Identify which cell holds the provided text, then report its (X, Y) central coordinate. 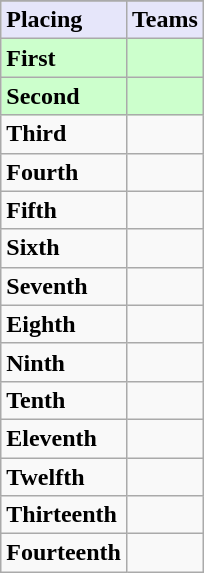
Ninth (64, 362)
Eleventh (64, 438)
Thirteenth (64, 515)
First (64, 58)
Eighth (64, 324)
Sixth (64, 248)
Placing (64, 20)
Second (64, 96)
Fifth (64, 210)
Tenth (64, 400)
Twelfth (64, 477)
Third (64, 134)
Seventh (64, 286)
Teams (164, 20)
Fourteenth (64, 553)
Fourth (64, 172)
